Pinpoint the cell where the given text exists, returning its (X, Y) midpoint coordinate. 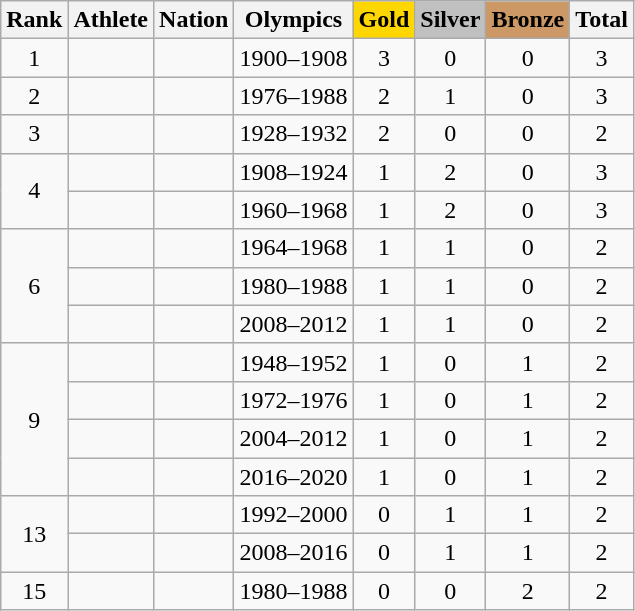
Bronze (528, 20)
1972–1976 (294, 400)
Silver (450, 20)
Nation (194, 20)
1992–2000 (294, 515)
1908–1924 (294, 172)
1976–1988 (294, 96)
1960–1968 (294, 210)
2008–2012 (294, 324)
Rank (34, 20)
2016–2020 (294, 477)
4 (34, 191)
6 (34, 286)
1900–1908 (294, 58)
1948–1952 (294, 362)
1964–1968 (294, 248)
Athlete (111, 20)
Olympics (294, 20)
2004–2012 (294, 438)
2008–2016 (294, 553)
15 (34, 591)
9 (34, 419)
13 (34, 534)
Gold (384, 20)
1928–1932 (294, 134)
Total (602, 20)
